Identify which cell holds the provided text, then report its [X, Y] central coordinate. 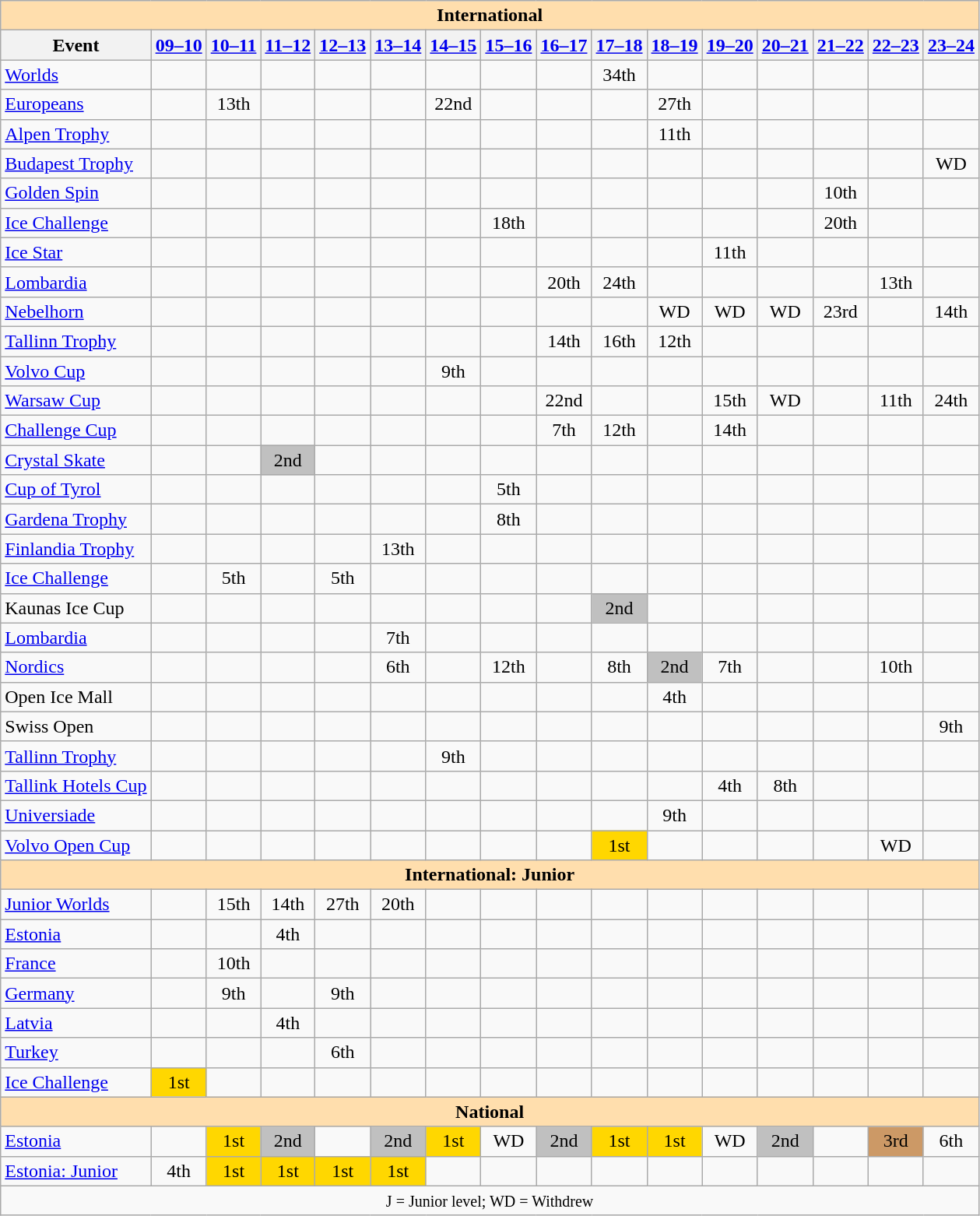
Volvo Open Cup [76, 845]
20–21 [785, 45]
Nebelhorn [76, 311]
15–16 [509, 45]
Universiade [76, 815]
National [490, 1112]
3rd [895, 1141]
Gardena Trophy [76, 519]
23rd [841, 311]
Alpen Trophy [76, 134]
Crystal Skate [76, 460]
International: Junior [490, 875]
14–15 [453, 45]
Kaunas Ice Cup [76, 608]
Germany [76, 993]
09–10 [179, 45]
Volvo Cup [76, 371]
10–11 [234, 45]
Nordics [76, 667]
Tallink Hotels Cup [76, 785]
18th [509, 223]
Open Ice Mall [76, 697]
Latvia [76, 1023]
France [76, 964]
16–17 [564, 45]
International [490, 16]
13–14 [399, 45]
Event [76, 45]
34th [620, 75]
22–23 [895, 45]
Swiss Open [76, 726]
Turkey [76, 1053]
Ice Star [76, 252]
Junior Worlds [76, 905]
Estonia: Junior [76, 1171]
Worlds [76, 75]
11–12 [288, 45]
12–13 [342, 45]
23–24 [951, 45]
17–18 [620, 45]
Budapest Trophy [76, 163]
19–20 [730, 45]
16th [620, 341]
Finlandia Trophy [76, 549]
Challenge Cup [76, 431]
21–22 [841, 45]
J = Junior level; WD = Withdrew [490, 1200]
Warsaw Cup [76, 401]
Cup of Tyrol [76, 490]
Europeans [76, 104]
Golden Spin [76, 193]
18–19 [674, 45]
